Extract the (x, y) coordinate from the center of the cell holding the provided text.  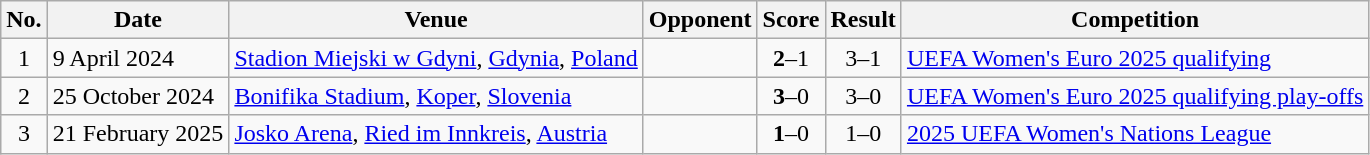
No. (24, 20)
Stadion Miejski w Gdyni, Gdynia, Poland (436, 58)
Bonifika Stadium, Koper, Slovenia (436, 96)
9 April 2024 (138, 58)
Date (138, 20)
Result (863, 20)
Josko Arena, Ried im Innkreis, Austria (436, 134)
2–1 (791, 58)
Venue (436, 20)
2025 UEFA Women's Nations League (1134, 134)
Opponent (700, 20)
UEFA Women's Euro 2025 qualifying (1134, 58)
2 (24, 96)
Score (791, 20)
25 October 2024 (138, 96)
1 (24, 58)
21 February 2025 (138, 134)
UEFA Women's Euro 2025 qualifying play-offs (1134, 96)
3 (24, 134)
3–1 (863, 58)
Competition (1134, 20)
